For the text-containing cell, return its midpoint in [x, y] coordinate format. 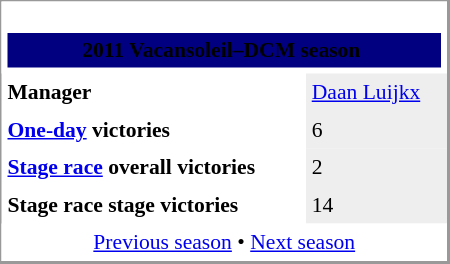
Daan Luijkx [376, 93]
Manager [154, 93]
Previous season • Next season [225, 243]
One-day victories [154, 130]
14 [376, 205]
6 [376, 130]
Stage race overall victories [154, 167]
2 [376, 167]
Stage race stage victories [154, 205]
